Return the (x, y) coordinate for the center point of the cell that contains the specified text.  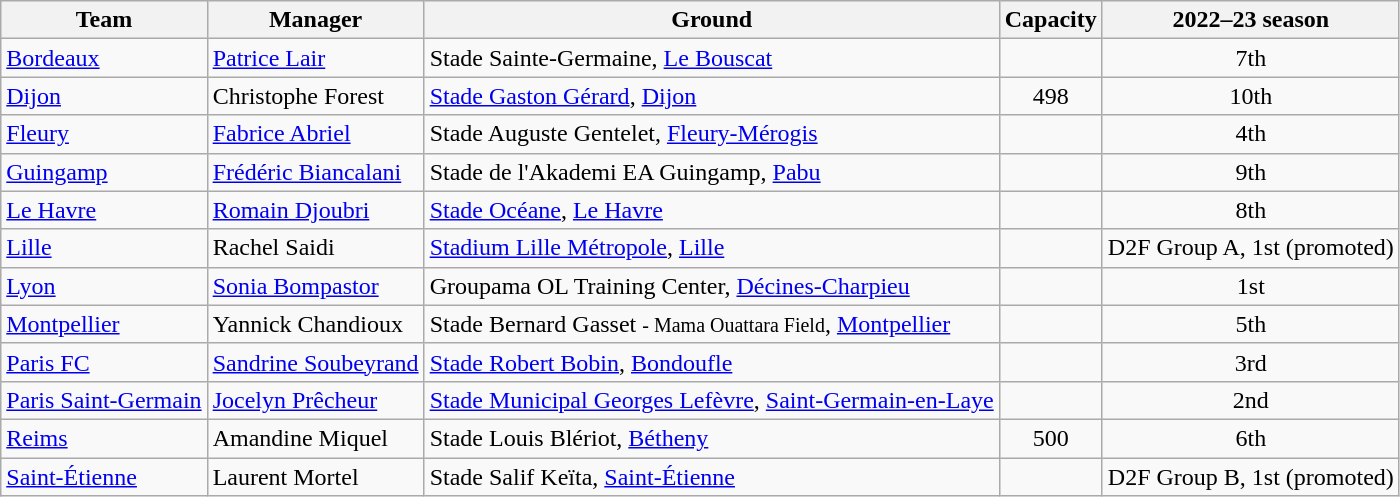
Laurent Mortel (316, 477)
Paris FC (104, 362)
Patrice Lair (316, 58)
2nd (1250, 400)
Fabrice Abriel (316, 134)
Le Havre (104, 210)
Team (104, 20)
Sonia Bompastor (316, 286)
Reims (104, 438)
8th (1250, 210)
D2F Group A, 1st (promoted) (1250, 248)
2022–23 season (1250, 20)
6th (1250, 438)
D2F Group B, 1st (promoted) (1250, 477)
Romain Djoubri (316, 210)
Frédéric Biancalani (316, 172)
Montpellier (104, 324)
Dijon (104, 96)
Stade Bernard Gasset - Mama Ouattara Field, Montpellier (712, 324)
Stade Auguste Gentelet, Fleury-Mérogis (712, 134)
3rd (1250, 362)
10th (1250, 96)
7th (1250, 58)
Sandrine Soubeyrand (316, 362)
Stade Sainte-Germaine, Le Bouscat (712, 58)
1st (1250, 286)
Fleury (104, 134)
Rachel Saidi (316, 248)
Capacity (1050, 20)
Manager (316, 20)
9th (1250, 172)
Paris Saint-Germain (104, 400)
Stade Robert Bobin, Bondoufle (712, 362)
Yannick Chandioux (316, 324)
4th (1250, 134)
Christophe Forest (316, 96)
Saint-Étienne (104, 477)
Stade Gaston Gérard, Dijon (712, 96)
500 (1050, 438)
Bordeaux (104, 58)
Lyon (104, 286)
Stade Louis Blériot, Bétheny (712, 438)
5th (1250, 324)
Ground (712, 20)
498 (1050, 96)
Stade de l'Akademi EA Guingamp, Pabu (712, 172)
Guingamp (104, 172)
Stade Municipal Georges Lefèvre, Saint-Germain-en-Laye (712, 400)
Groupama OL Training Center, Décines-Charpieu (712, 286)
Stadium Lille Métropole, Lille (712, 248)
Amandine Miquel (316, 438)
Jocelyn Prêcheur (316, 400)
Stade Océane, Le Havre (712, 210)
Lille (104, 248)
Stade Salif Keïta, Saint-Étienne (712, 477)
